From the cell containing the given text, extract its center point as [x, y] coordinate. 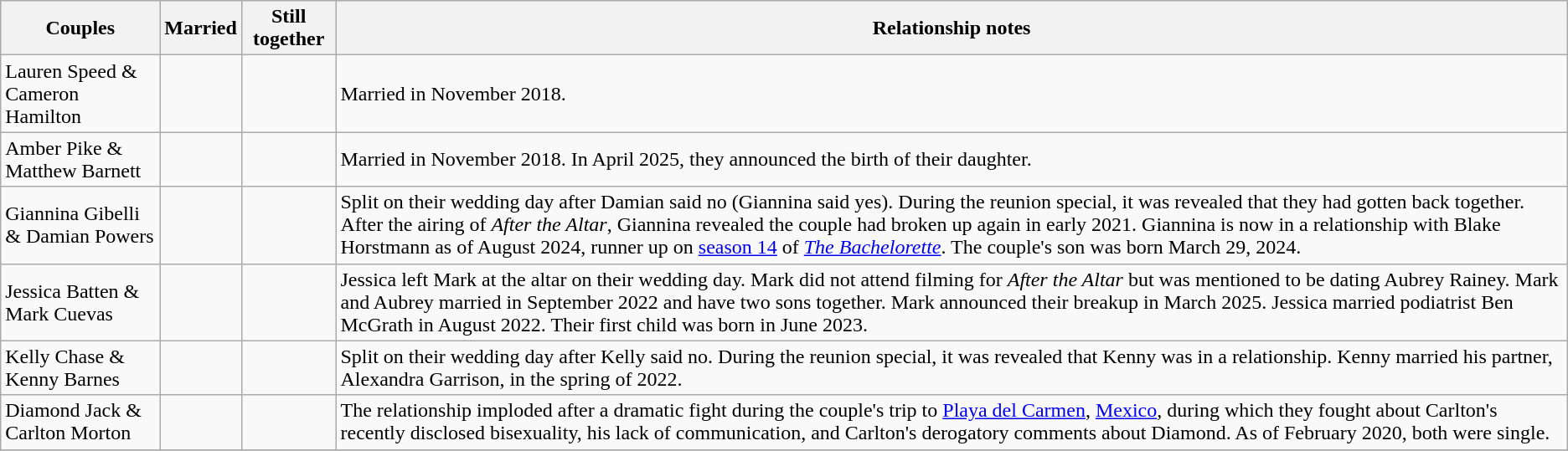
Diamond Jack & Carlton Morton [80, 422]
Amber Pike & Matthew Barnett [80, 159]
Married in November 2018. In April 2025, they announced the birth of their daughter. [952, 159]
Relationship notes [952, 28]
Couples [80, 28]
Giannina Gibelli & Damian Powers [80, 225]
Still together [288, 28]
Married [201, 28]
Lauren Speed & Cameron Hamilton [80, 94]
Kelly Chase & Kenny Barnes [80, 368]
Married in November 2018. [952, 94]
Jessica Batten & Mark Cuevas [80, 302]
